For the text-containing cell, return its midpoint in (x, y) coordinate format. 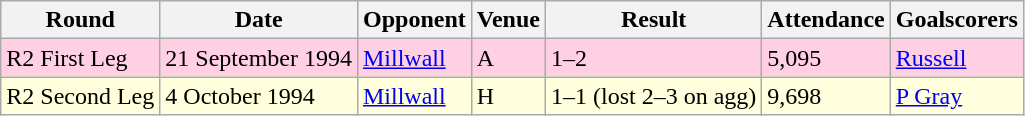
R2 Second Leg (80, 96)
Date (259, 20)
21 September 1994 (259, 58)
9,698 (826, 96)
Venue (508, 20)
R2 First Leg (80, 58)
Russell (956, 58)
Round (80, 20)
5,095 (826, 58)
Goalscorers (956, 20)
1–1 (lost 2–3 on agg) (653, 96)
Attendance (826, 20)
A (508, 58)
4 October 1994 (259, 96)
1–2 (653, 58)
H (508, 96)
P Gray (956, 96)
Opponent (414, 20)
Result (653, 20)
